Pinpoint the cell where the given text exists, returning its (X, Y) midpoint coordinate. 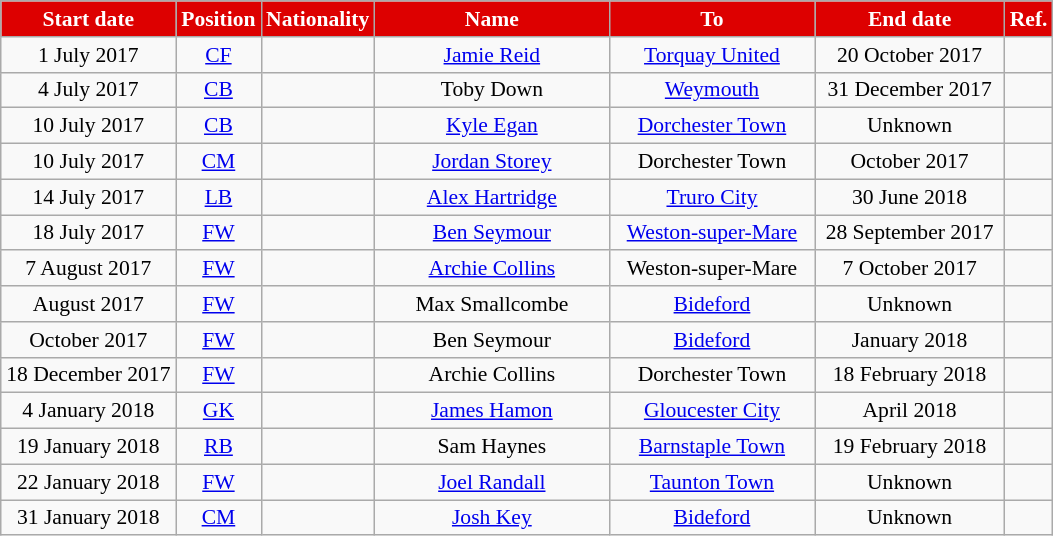
Taunton Town (712, 482)
To (712, 19)
7 October 2017 (910, 269)
19 February 2018 (910, 447)
31 January 2018 (88, 518)
18 February 2018 (910, 375)
1 July 2017 (88, 55)
Max Smallcombe (492, 304)
31 December 2017 (910, 90)
Alex Hartridge (492, 197)
Josh Key (492, 518)
April 2018 (910, 411)
18 July 2017 (88, 233)
Name (492, 19)
14 July 2017 (88, 197)
Position (218, 19)
January 2018 (910, 340)
7 August 2017 (88, 269)
18 December 2017 (88, 375)
Ref. (1029, 19)
GK (218, 411)
Torquay United (712, 55)
Joel Randall (492, 482)
Kyle Egan (492, 126)
RB (218, 447)
Barnstaple Town (712, 447)
Start date (88, 19)
4 July 2017 (88, 90)
Truro City (712, 197)
28 September 2017 (910, 233)
Weymouth (712, 90)
19 January 2018 (88, 447)
LB (218, 197)
4 January 2018 (88, 411)
20 October 2017 (910, 55)
30 June 2018 (910, 197)
Gloucester City (712, 411)
22 January 2018 (88, 482)
Sam Haynes (492, 447)
End date (910, 19)
Jordan Storey (492, 162)
Nationality (318, 19)
Jamie Reid (492, 55)
CF (218, 55)
Toby Down (492, 90)
August 2017 (88, 304)
James Hamon (492, 411)
